Find where the given text appears and provide that cell's center as (x, y) coordinate. 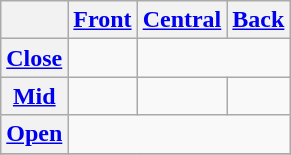
Mid (34, 96)
Front (102, 20)
Central (182, 20)
Back (258, 20)
Close (34, 58)
Open (34, 134)
